Find where the given text appears and provide that cell's center as (X, Y) coordinate. 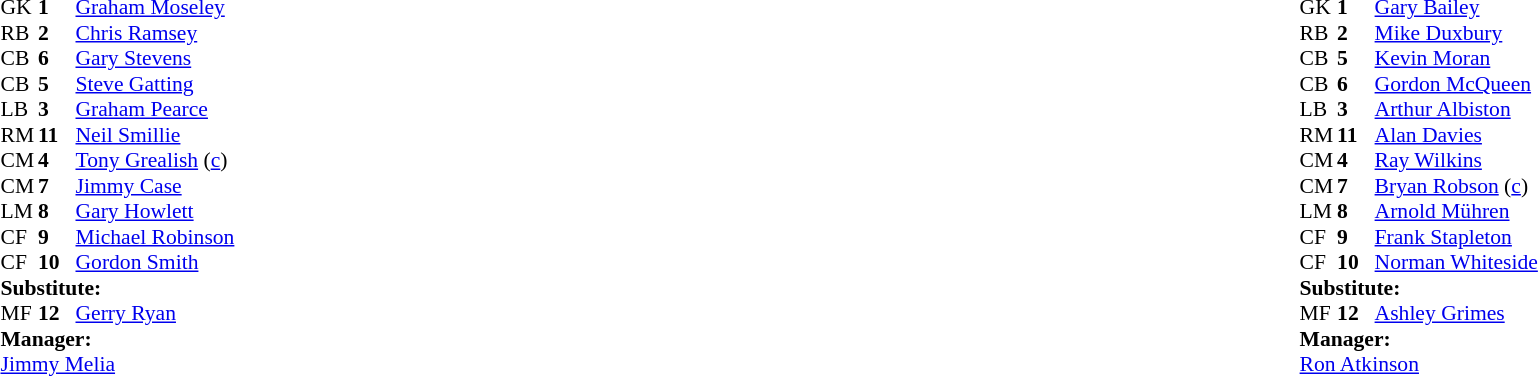
Ray Wilkins (1456, 161)
Gordon McQueen (1456, 84)
Steve Gatting (156, 84)
Alan Davies (1456, 135)
Jimmy Case (156, 186)
Norman Whiteside (1456, 263)
Arthur Albiston (1456, 109)
Mike Duxbury (1456, 33)
Bryan Robson (c) (1456, 186)
Neil Smillie (156, 135)
Michael Robinson (156, 237)
Gary Stevens (156, 59)
Gerry Ryan (156, 313)
Gary Howlett (156, 211)
Kevin Moran (1456, 59)
Gordon Smith (156, 263)
Tony Grealish (c) (156, 161)
Arnold Mühren (1456, 211)
Graham Pearce (156, 109)
Frank Stapleton (1456, 237)
Ashley Grimes (1456, 313)
Chris Ramsey (156, 33)
